Identify which cell holds the provided text, then report its [x, y] central coordinate. 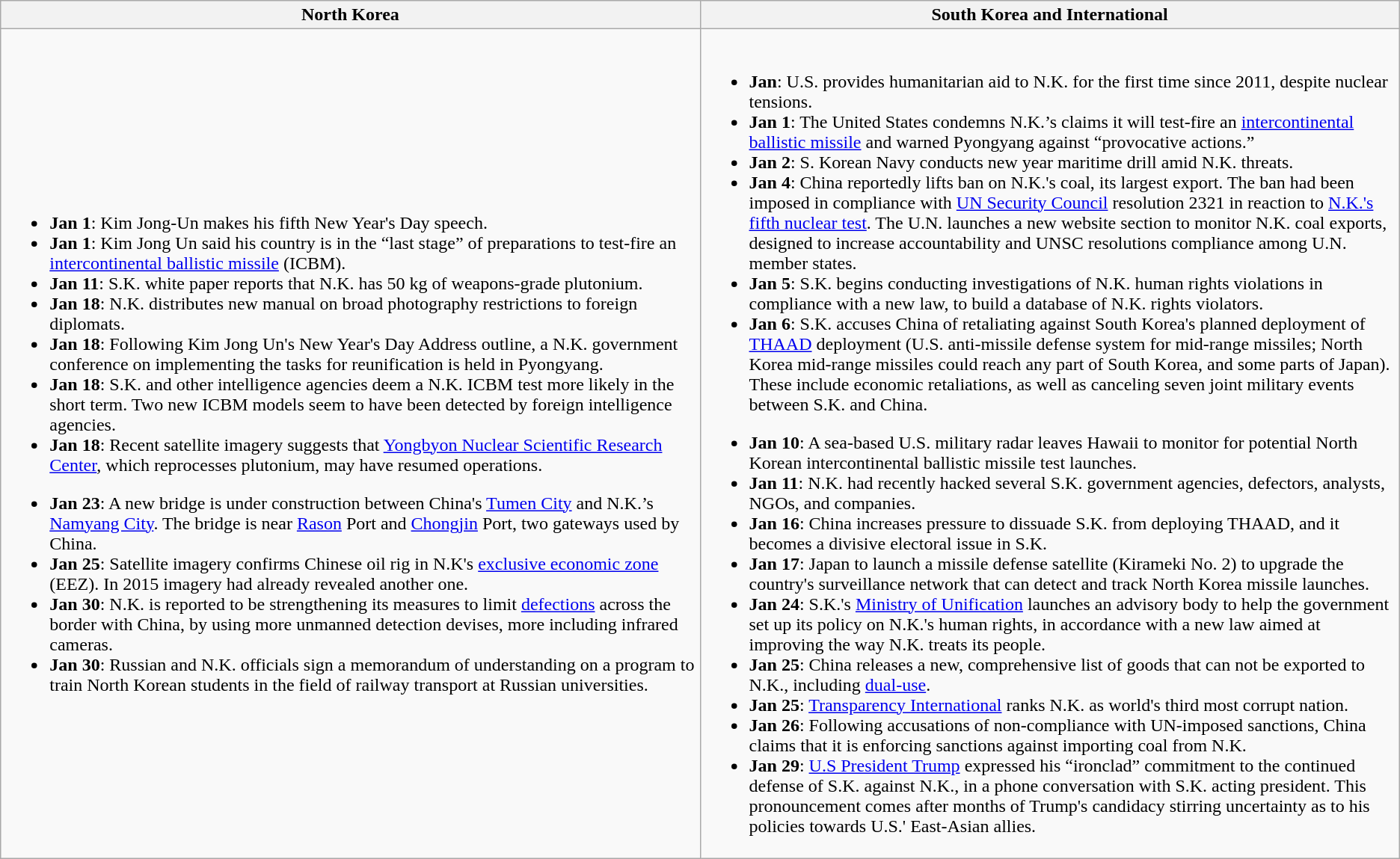
South Korea and International [1050, 15]
North Korea [350, 15]
